For the text-containing cell, return its midpoint in [x, y] coordinate format. 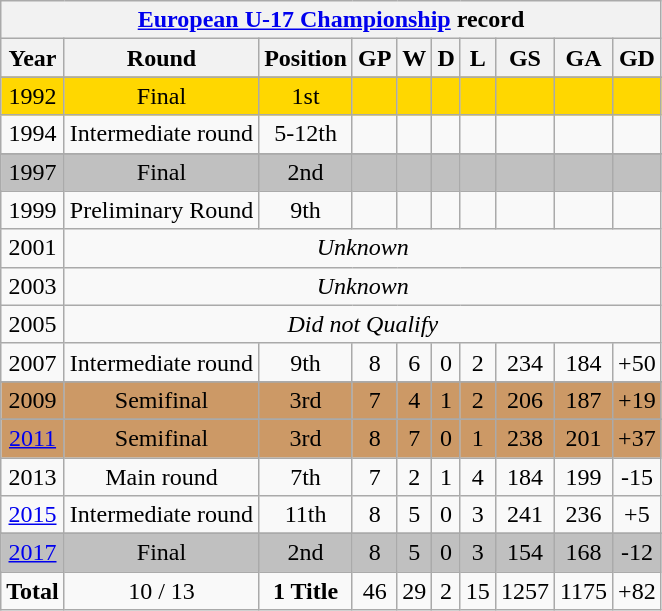
5-12th [306, 134]
D [446, 58]
+19 [638, 400]
11th [306, 515]
1992 [33, 96]
1997 [33, 172]
1257 [524, 591]
W [414, 58]
1st [306, 96]
2009 [33, 400]
+5 [638, 515]
154 [524, 553]
+37 [638, 438]
Preliminary Round [161, 210]
2017 [33, 553]
Total [33, 591]
Main round [161, 477]
-12 [638, 553]
15 [478, 591]
2015 [33, 515]
2013 [33, 477]
GP [374, 58]
Round [161, 58]
GD [638, 58]
10 / 13 [161, 591]
241 [524, 515]
2003 [33, 286]
2005 [33, 324]
GS [524, 58]
7th [306, 477]
GA [583, 58]
+50 [638, 362]
Position [306, 58]
1994 [33, 134]
187 [583, 400]
2001 [33, 248]
European U-17 Championship record [331, 20]
238 [524, 438]
6 [414, 362]
234 [524, 362]
2007 [33, 362]
1999 [33, 210]
236 [583, 515]
-15 [638, 477]
Did not Qualify [362, 324]
168 [583, 553]
1 Title [306, 591]
206 [524, 400]
199 [583, 477]
201 [583, 438]
Year [33, 58]
46 [374, 591]
2011 [33, 438]
L [478, 58]
1175 [583, 591]
29 [414, 591]
+82 [638, 591]
